Return (x, y) of the center of cell containing provided text 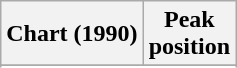
Peakposition (189, 34)
Chart (1990) (72, 34)
